Provide the [X, Y] coordinate of the cell's center where the given text is located.  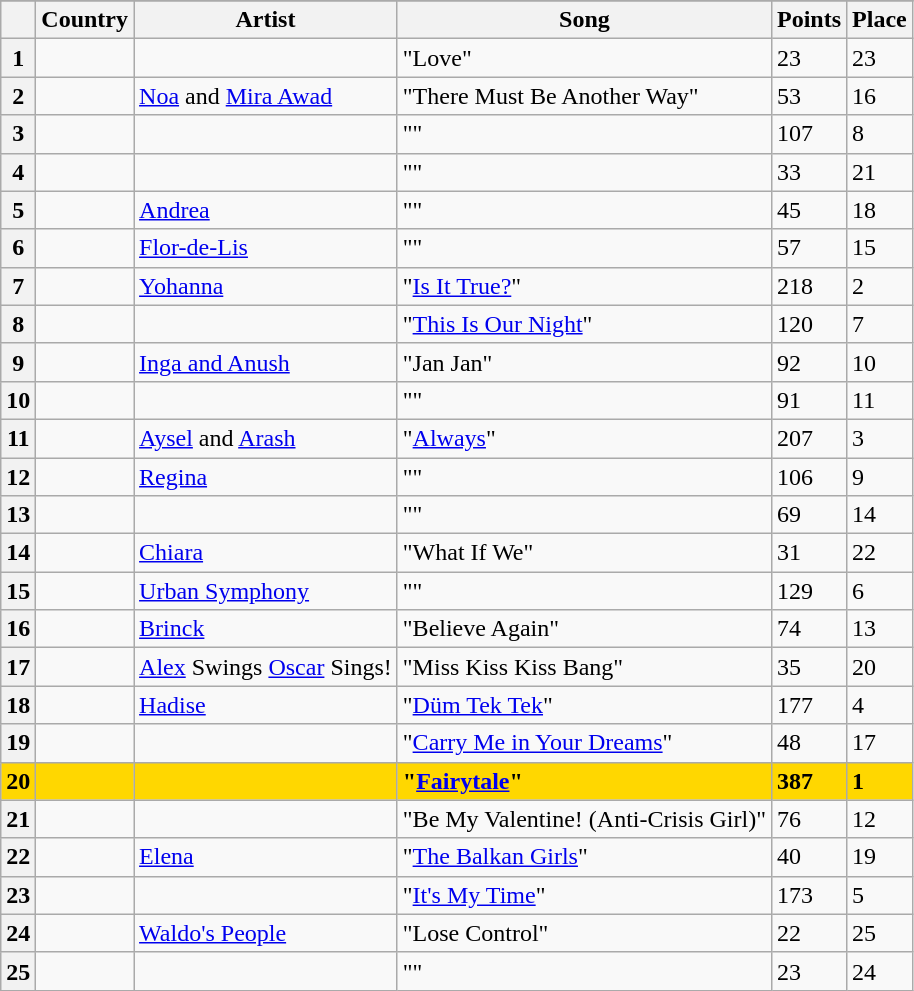
48 [808, 743]
Country [85, 20]
Yohanna [266, 286]
Andrea [266, 210]
91 [808, 400]
"Jan Jan" [584, 362]
69 [808, 515]
Song [584, 20]
Urban Symphony [266, 591]
57 [808, 248]
31 [808, 553]
218 [808, 286]
"Always" [584, 438]
129 [808, 591]
40 [808, 857]
Alex Swings Oscar Sings! [266, 667]
387 [808, 781]
Aysel and Arash [266, 438]
"Love" [584, 58]
"Fairytale" [584, 781]
"Be My Valentine! (Anti-Crisis Girl)" [584, 819]
76 [808, 819]
Place [880, 20]
45 [808, 210]
"Believe Again" [584, 629]
"Miss Kiss Kiss Bang" [584, 667]
107 [808, 134]
74 [808, 629]
"Is It True?" [584, 286]
"This Is Our Night" [584, 324]
207 [808, 438]
Elena [266, 857]
Inga and Anush [266, 362]
33 [808, 172]
Artist [266, 20]
Chiara [266, 553]
Waldo's People [266, 933]
"What If We" [584, 553]
53 [808, 96]
Regina [266, 477]
"There Must Be Another Way" [584, 96]
Hadise [266, 705]
120 [808, 324]
"The Balkan Girls" [584, 857]
"It's My Time" [584, 895]
92 [808, 362]
"Lose Control" [584, 933]
177 [808, 705]
Flor-de-Lis [266, 248]
35 [808, 667]
Brinck [266, 629]
106 [808, 477]
"Düm Tek Tek" [584, 705]
173 [808, 895]
Points [808, 20]
"Carry Me in Your Dreams" [584, 743]
Noa and Mira Awad [266, 96]
